Pinpoint the cell where the given text exists, returning its (X, Y) midpoint coordinate. 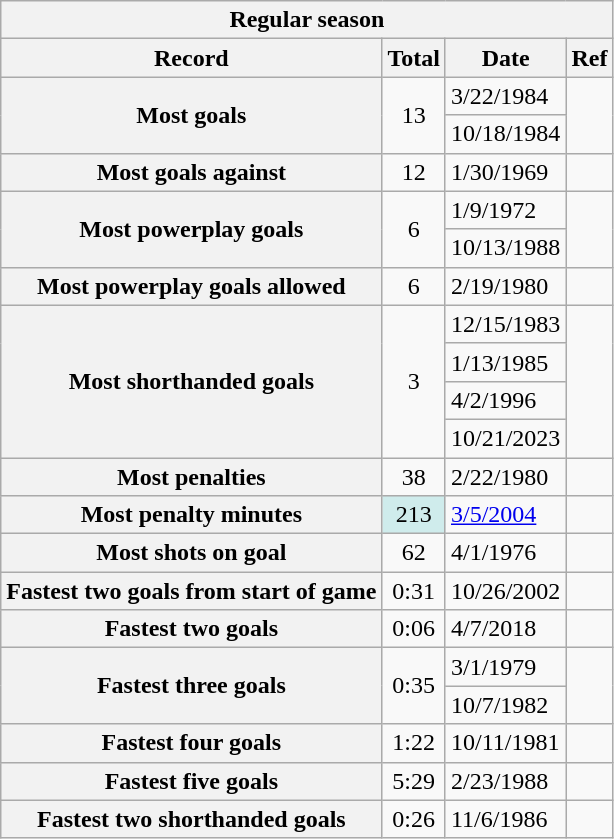
Fastest five goals (192, 781)
13 (414, 115)
3/5/2004 (505, 515)
12 (414, 172)
1/9/1972 (505, 210)
3/1/1979 (505, 667)
1:22 (414, 743)
Record (192, 58)
Fastest two shorthanded goals (192, 819)
Regular season (307, 20)
1/30/1969 (505, 172)
Fastest two goals from start of game (192, 591)
Total (414, 58)
62 (414, 553)
10/18/1984 (505, 134)
0:06 (414, 629)
10/26/2002 (505, 591)
Most goals against (192, 172)
Fastest three goals (192, 686)
2/19/1980 (505, 286)
10/7/1982 (505, 705)
0:26 (414, 819)
Most powerplay goals allowed (192, 286)
Most goals (192, 115)
10/11/1981 (505, 743)
3 (414, 381)
2/23/1988 (505, 781)
0:31 (414, 591)
10/21/2023 (505, 438)
Fastest two goals (192, 629)
Most shots on goal (192, 553)
Most penalties (192, 477)
Most powerplay goals (192, 229)
Date (505, 58)
3/22/1984 (505, 96)
Fastest four goals (192, 743)
213 (414, 515)
4/7/2018 (505, 629)
Ref (590, 58)
Most shorthanded goals (192, 381)
2/22/1980 (505, 477)
38 (414, 477)
11/6/1986 (505, 819)
4/2/1996 (505, 400)
5:29 (414, 781)
10/13/1988 (505, 248)
0:35 (414, 686)
Most penalty minutes (192, 515)
1/13/1985 (505, 362)
4/1/1976 (505, 553)
12/15/1983 (505, 324)
